Pinpoint the cell where the given text exists, returning its [x, y] midpoint coordinate. 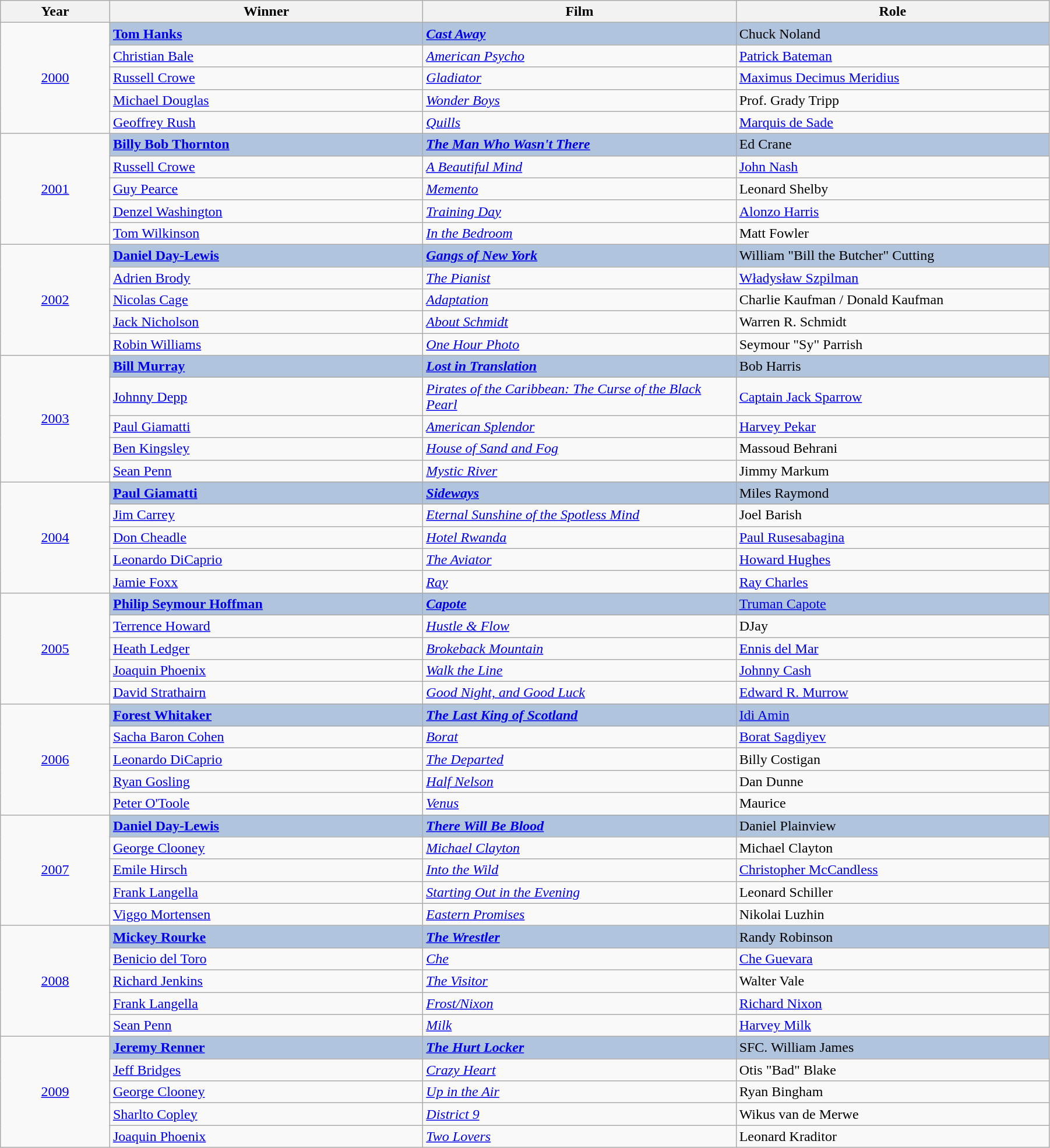
SFC. William James [893, 1048]
Idi Amin [893, 715]
Richard Jenkins [266, 981]
Edward R. Murrow [893, 693]
DJay [893, 626]
Half Nelson [579, 781]
Eternal Sunshine of the Spotless Mind [579, 515]
Jeremy Renner [266, 1048]
Tom Wilkinson [266, 233]
Eastern Promises [579, 914]
Hustle & Flow [579, 626]
Training Day [579, 211]
Two Lovers [579, 1136]
Milk [579, 1026]
Gangs of New York [579, 255]
Wonder Boys [579, 100]
Terrence Howard [266, 626]
Film [579, 12]
House of Sand and Fog [579, 449]
2001 [55, 189]
Winner [266, 12]
Up in the Air [579, 1092]
Philip Seymour Hoffman [266, 604]
Ben Kingsley [266, 449]
Daniel Plainview [893, 826]
2005 [55, 648]
Adaptation [579, 300]
Truman Capote [893, 604]
Leonard Kraditor [893, 1136]
Nikolai Luzhin [893, 914]
Gladiator [579, 78]
Captain Jack Sparrow [893, 396]
Chuck Noland [893, 34]
The Visitor [579, 981]
Sideways [579, 493]
Sacha Baron Cohen [266, 737]
2008 [55, 981]
Tom Hanks [266, 34]
Patrick Bateman [893, 56]
2000 [55, 78]
Leonard Schiller [893, 892]
Jamie Foxx [266, 582]
Marquis de Sade [893, 122]
One Hour Photo [579, 344]
The Hurt Locker [579, 1048]
Ray [579, 582]
Ryan Gosling [266, 781]
Jimmy Markum [893, 471]
Venus [579, 804]
2002 [55, 300]
Miles Raymond [893, 493]
Guy Pearce [266, 189]
The Last King of Scotland [579, 715]
Wikus van de Merwe [893, 1114]
Warren R. Schmidt [893, 322]
Mickey Rourke [266, 936]
Paul Rusesabagina [893, 537]
Hotel Rwanda [579, 537]
American Psycho [579, 56]
Walk the Line [579, 671]
Bill Murray [266, 367]
About Schmidt [579, 322]
Billy Costigan [893, 759]
Good Night, and Good Luck [579, 693]
Johnny Depp [266, 396]
Viggo Mortensen [266, 914]
Bob Harris [893, 367]
Peter O'Toole [266, 804]
Memento [579, 189]
Crazy Heart [579, 1070]
There Will Be Blood [579, 826]
Denzel Washington [266, 211]
Joel Barish [893, 515]
Emile Hirsch [266, 870]
Dan Dunne [893, 781]
2006 [55, 759]
Walter Vale [893, 981]
Seymour "Sy" Parrish [893, 344]
Pirates of the Caribbean: The Curse of the Black Pearl [579, 396]
Maximus Decimus Meridius [893, 78]
Frost/Nixon [579, 1003]
Ray Charles [893, 582]
Matt Fowler [893, 233]
Benicio del Toro [266, 959]
Prof. Grady Tripp [893, 100]
Billy Bob Thornton [266, 145]
Charlie Kaufman / Donald Kaufman [893, 300]
The Departed [579, 759]
Christopher McCandless [893, 870]
Ennis del Mar [893, 649]
Don Cheadle [266, 537]
Quills [579, 122]
Adrien Brody [266, 278]
Alonzo Harris [893, 211]
John Nash [893, 167]
Che Guevara [893, 959]
Robin Williams [266, 344]
David Strathairn [266, 693]
Cast Away [579, 34]
Into the Wild [579, 870]
Sharlto Copley [266, 1114]
Role [893, 12]
Jack Nicholson [266, 322]
American Splendor [579, 427]
Władysław Szpilman [893, 278]
The Wrestler [579, 936]
2003 [55, 418]
The Man Who Wasn't There [579, 145]
Brokeback Mountain [579, 649]
Borat Sagdiyev [893, 737]
Massoud Behrani [893, 449]
Capote [579, 604]
2009 [55, 1092]
William "Bill the Butcher" Cutting [893, 255]
The Pianist [579, 278]
Randy Robinson [893, 936]
Maurice [893, 804]
Jim Carrey [266, 515]
In the Bedroom [579, 233]
Borat [579, 737]
Howard Hughes [893, 559]
The Aviator [579, 559]
2004 [55, 537]
Harvey Pekar [893, 427]
Johnny Cash [893, 671]
Christian Bale [266, 56]
Mystic River [579, 471]
District 9 [579, 1114]
Forest Whitaker [266, 715]
Ed Crane [893, 145]
Leonard Shelby [893, 189]
Starting Out in the Evening [579, 892]
Geoffrey Rush [266, 122]
Michael Douglas [266, 100]
Heath Ledger [266, 649]
Harvey Milk [893, 1026]
Nicolas Cage [266, 300]
Otis "Bad" Blake [893, 1070]
Che [579, 959]
A Beautiful Mind [579, 167]
Richard Nixon [893, 1003]
Ryan Bingham [893, 1092]
Year [55, 12]
Lost in Translation [579, 367]
Jeff Bridges [266, 1070]
2007 [55, 870]
